Identify which cell holds the provided text, then report its (X, Y) central coordinate. 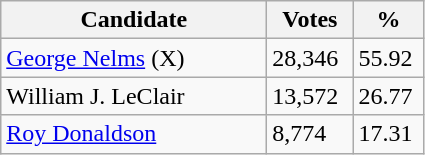
Roy Donaldson (134, 134)
William J. LeClair (134, 96)
Votes (310, 20)
17.31 (388, 134)
26.77 (388, 96)
George Nelms (X) (134, 58)
28,346 (310, 58)
Candidate (134, 20)
8,774 (310, 134)
% (388, 20)
13,572 (310, 96)
55.92 (388, 58)
